Pinpoint the cell where the given text exists, returning its [X, Y] midpoint coordinate. 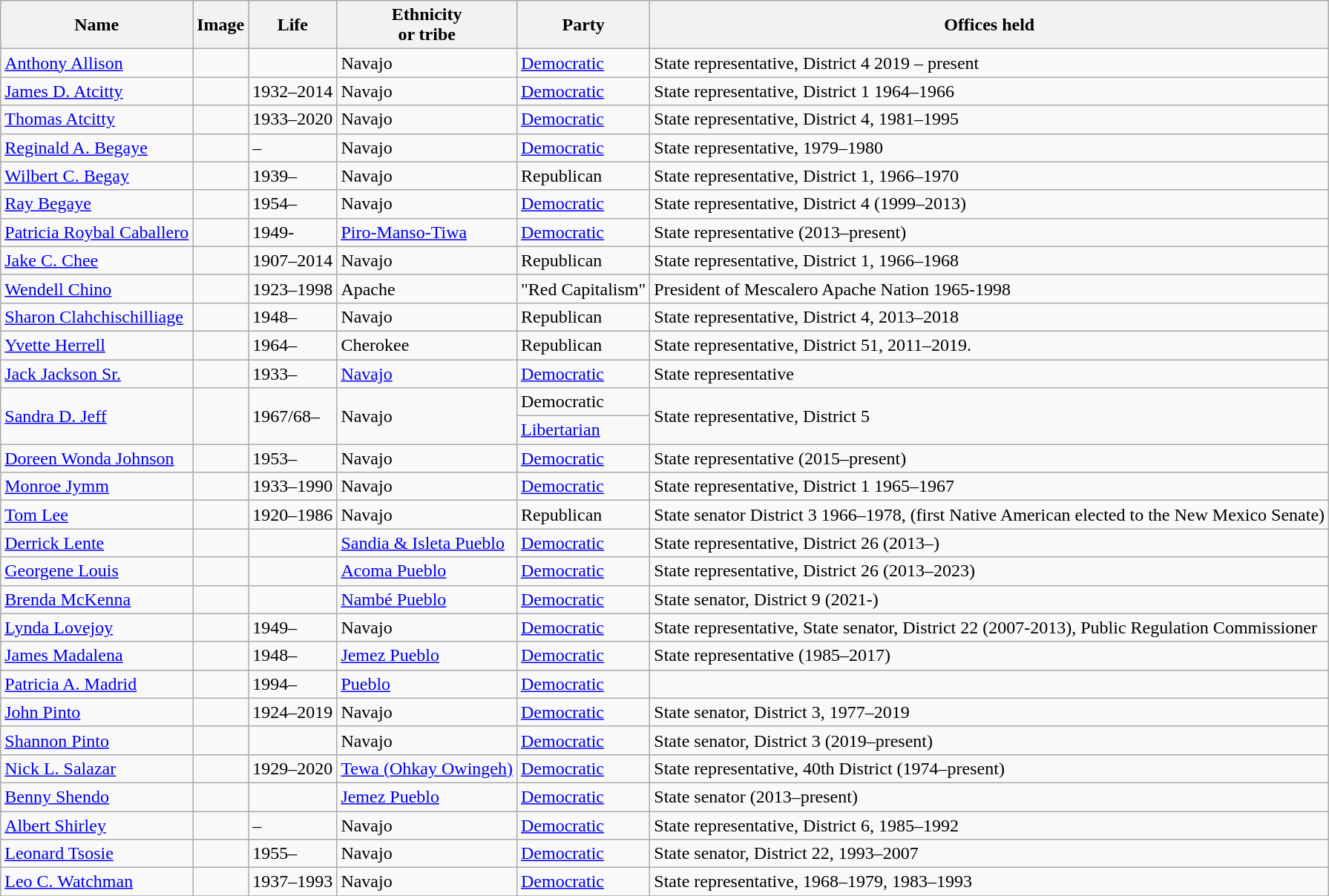
State representative, District 4, 2013–2018 [990, 317]
Albert Shirley [96, 826]
State representative (1985–2017) [990, 656]
Sharon Clahchischilliage [96, 317]
Sandra D. Jeff [96, 416]
State representative, District 1 1965–1967 [990, 487]
Benny Shendo [96, 797]
Piro-Manso-Tiwa [427, 232]
Sandia & Isleta Pueblo [427, 543]
Derrick Lente [96, 543]
1933–2020 [292, 119]
Anthony Allison [96, 63]
1964– [292, 345]
1924–2019 [292, 712]
State representative, 1979–1980 [990, 148]
State senator District 3 1966–1978, (first Native American elected to the New Mexico Senate) [990, 515]
State representative (2015–present) [990, 458]
1967/68– [292, 416]
1907–2014 [292, 260]
Patricia Roybal Caballero [96, 232]
Name [96, 25]
1923–1998 [292, 289]
Jack Jackson Sr. [96, 373]
President of Mescalero Apache Nation 1965-1998 [990, 289]
Leo C. Watchman [96, 882]
State representative, 40th District (1974–present) [990, 768]
Reginald A. Begaye [96, 148]
Jake C. Chee [96, 260]
1994– [292, 684]
1933–1990 [292, 487]
State senator, District 22, 1993–2007 [990, 854]
Lynda Lovejoy [96, 627]
Libertarian [583, 430]
State representative [990, 373]
Georgene Louis [96, 571]
Nick L. Salazar [96, 768]
Doreen Wonda Johnson [96, 458]
1929–2020 [292, 768]
State representative, District 26 (2013–2023) [990, 571]
State representative, State senator, District 22 (2007-2013), Public Regulation Commissioner [990, 627]
State representative, District 4, 1981–1995 [990, 119]
1954– [292, 204]
State senator, District 3 (2019–present) [990, 740]
State representative, District 6, 1985–1992 [990, 826]
1920–1986 [292, 515]
Shannon Pinto [96, 740]
State representative, District 4 2019 – present [990, 63]
State representative, District 1, 1966–1968 [990, 260]
1939– [292, 176]
Apache [427, 289]
1953– [292, 458]
Tom Lee [96, 515]
Ethnicityor tribe [427, 25]
State representative, District 5 [990, 416]
Pueblo [427, 684]
1933– [292, 373]
Tewa (Ohkay Owingeh) [427, 768]
State senator, District 3, 1977–2019 [990, 712]
State representative, District 26 (2013–) [990, 543]
James Madalena [96, 656]
Monroe Jymm [96, 487]
James D. Atcitty [96, 91]
Offices held [990, 25]
Ray Begaye [96, 204]
Image [221, 25]
Nambé Pueblo [427, 599]
State representative (2013–present) [990, 232]
1949– [292, 627]
State senator, District 9 (2021-) [990, 599]
State representative, District 1 1964–1966 [990, 91]
Thomas Atcitty [96, 119]
Cherokee [427, 345]
1937–1993 [292, 882]
State representative, District 4 (1999–2013) [990, 204]
1949- [292, 232]
Patricia A. Madrid [96, 684]
State senator (2013–present) [990, 797]
Yvette Herrell [96, 345]
State representative, 1968–1979, 1983–1993 [990, 882]
Party [583, 25]
John Pinto [96, 712]
Life [292, 25]
Leonard Tsosie [96, 854]
Wilbert C. Begay [96, 176]
Acoma Pueblo [427, 571]
State representative, District 51, 2011–2019. [990, 345]
Brenda McKenna [96, 599]
"Red Capitalism" [583, 289]
1932–2014 [292, 91]
Wendell Chino [96, 289]
1955– [292, 854]
State representative, District 1, 1966–1970 [990, 176]
